Find where the given text appears and provide that cell's center as [x, y] coordinate. 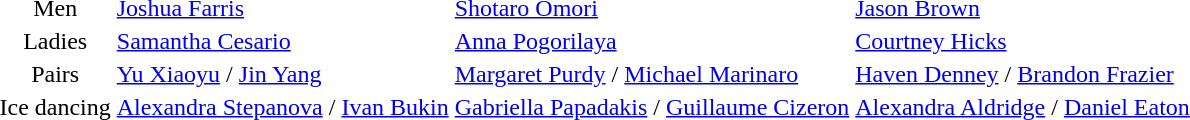
Anna Pogorilaya [652, 41]
Yu Xiaoyu / Jin Yang [282, 74]
Samantha Cesario [282, 41]
Margaret Purdy / Michael Marinaro [652, 74]
